For the text-containing cell, return its midpoint in (x, y) coordinate format. 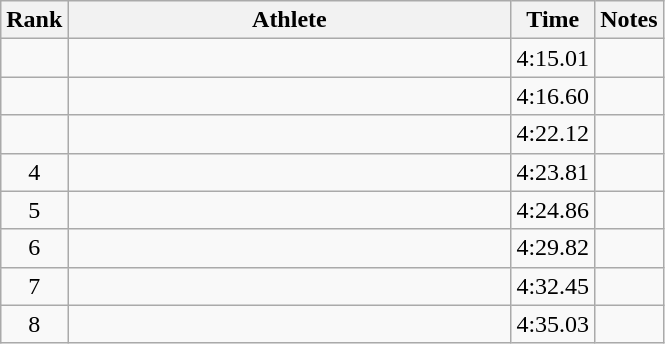
4:22.12 (553, 134)
4:23.81 (553, 172)
7 (34, 286)
4:29.82 (553, 248)
4 (34, 172)
4:24.86 (553, 210)
6 (34, 248)
Athlete (290, 20)
4:35.03 (553, 324)
Rank (34, 20)
Notes (629, 20)
Time (553, 20)
4:15.01 (553, 58)
4:16.60 (553, 96)
8 (34, 324)
4:32.45 (553, 286)
5 (34, 210)
